Return [X, Y] of the center of cell containing provided text 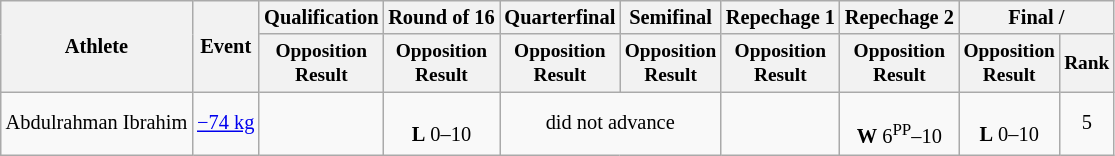
Semifinal [670, 17]
Quarterfinal [560, 17]
Round of 16 [441, 17]
did not advance [610, 122]
Athlete [96, 46]
Event [226, 46]
−74 kg [226, 122]
Repechage 2 [900, 17]
Final / [1036, 17]
5 [1087, 122]
Rank [1087, 62]
Abdulrahman Ibrahim [96, 122]
W 6PP–10 [900, 122]
Repechage 1 [780, 17]
Qualification [321, 17]
